Identify which cell holds the provided text, then report its [X, Y] central coordinate. 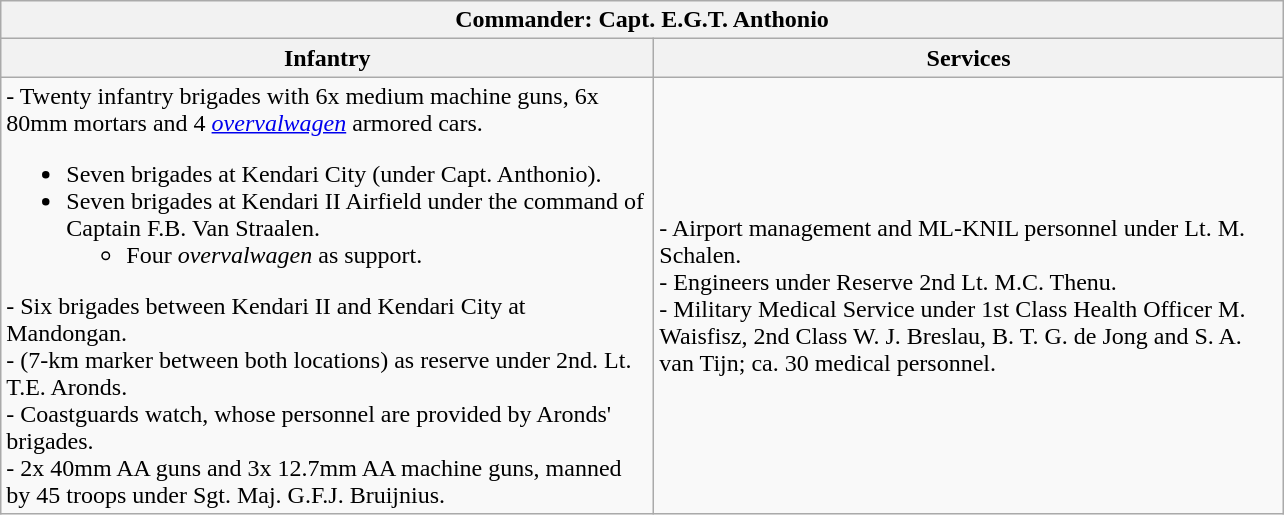
Commander: Capt. E.G.T. Anthonio [642, 20]
Services [968, 58]
Infantry [328, 58]
